From the cell containing the given text, extract its center point as (x, y) coordinate. 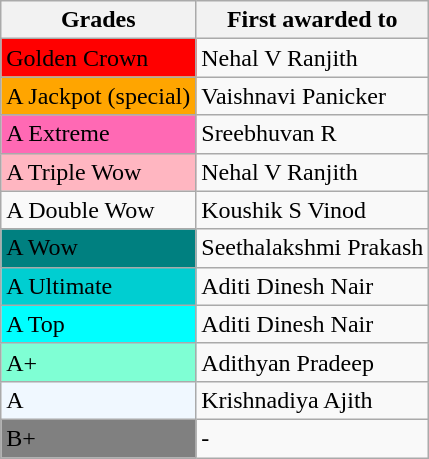
Adithyan Pradeep (312, 362)
A Ultimate (98, 286)
Krishnadiya Ajith (312, 400)
- (312, 438)
A Jackpot (special) (98, 96)
A Triple Wow (98, 172)
Vaishnavi Panicker (312, 96)
A (98, 400)
Grades (98, 20)
A Top (98, 324)
A Wow (98, 248)
Golden Crown (98, 58)
A Extreme (98, 134)
Sreebhuvan R (312, 134)
B+ (98, 438)
A+ (98, 362)
First awarded to (312, 20)
Koushik S Vinod (312, 210)
A Double Wow (98, 210)
Seethalakshmi Prakash (312, 248)
